Return the (X, Y) coordinate for the center point of the cell that contains the specified text.  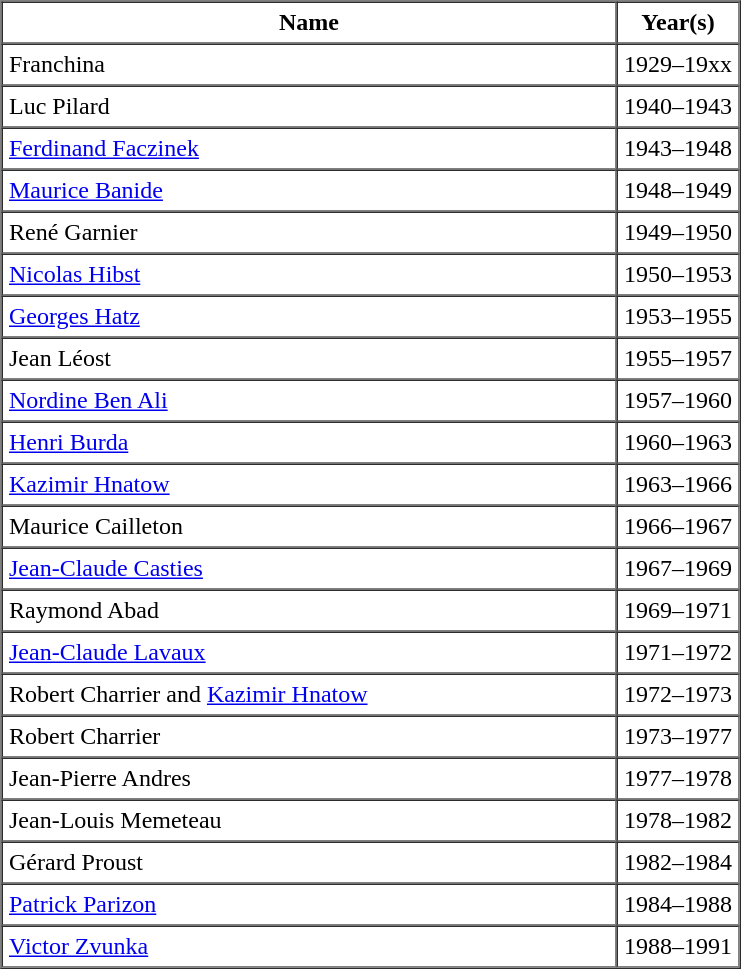
Nicolas Hibst (310, 275)
Kazimir Hnatow (310, 485)
Jean Léost (310, 359)
1949–1950 (678, 233)
1953–1955 (678, 317)
1929–19xx (678, 65)
Jean-Claude Lavaux (310, 653)
1943–1948 (678, 149)
1969–1971 (678, 611)
Robert Charrier and Kazimir Hnatow (310, 695)
1960–1963 (678, 443)
Maurice Cailleton (310, 527)
Luc Pilard (310, 107)
1957–1960 (678, 401)
1978–1982 (678, 821)
Name (310, 23)
Jean-Louis Memeteau (310, 821)
1972–1973 (678, 695)
1950–1953 (678, 275)
Patrick Parizon (310, 905)
Nordine Ben Ali (310, 401)
1988–1991 (678, 947)
Jean-Claude Casties (310, 569)
Franchina (310, 65)
1966–1967 (678, 527)
René Garnier (310, 233)
Jean-Pierre Andres (310, 779)
Year(s) (678, 23)
1967–1969 (678, 569)
Georges Hatz (310, 317)
Henri Burda (310, 443)
Ferdinand Faczinek (310, 149)
1973–1977 (678, 737)
Raymond Abad (310, 611)
Gérard Proust (310, 863)
1982–1984 (678, 863)
1963–1966 (678, 485)
1955–1957 (678, 359)
Maurice Banide (310, 191)
1948–1949 (678, 191)
1940–1943 (678, 107)
1971–1972 (678, 653)
1977–1978 (678, 779)
Victor Zvunka (310, 947)
Robert Charrier (310, 737)
1984–1988 (678, 905)
